Find where the given text appears and provide that cell's center as [X, Y] coordinate. 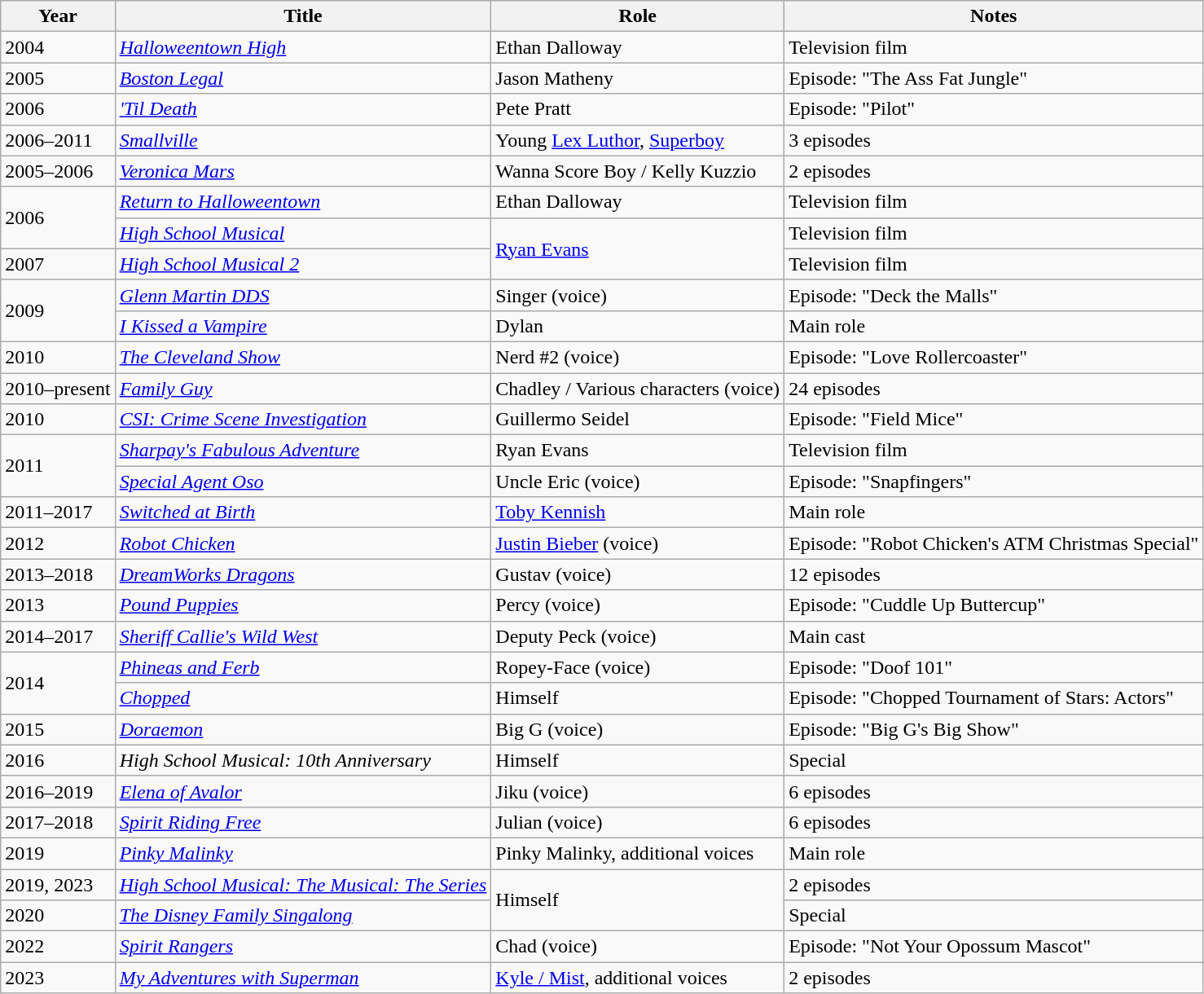
Kyle / Mist, additional voices [638, 978]
'Til Death [303, 109]
2011 [58, 466]
Halloweentown High [303, 47]
2004 [58, 47]
Episode: "Field Mice" [994, 420]
2005 [58, 78]
Spirit Rangers [303, 947]
High School Musical 2 [303, 264]
Chad (voice) [638, 947]
2019 [58, 853]
Spirit Riding Free [303, 822]
Smallville [303, 140]
The Disney Family Singalong [303, 916]
2023 [58, 978]
Pinky Malinky [303, 853]
2005–2006 [58, 171]
Jason Matheny [638, 78]
The Cleveland Show [303, 357]
Year [58, 16]
Gustav (voice) [638, 574]
2013–2018 [58, 574]
DreamWorks Dragons [303, 574]
Episode: "Not Your Opossum Mascot" [994, 947]
12 episodes [994, 574]
2015 [58, 729]
High School Musical: The Musical: The Series [303, 884]
Doraemon [303, 729]
Singer (voice) [638, 295]
Phineas and Ferb [303, 667]
2012 [58, 543]
Episode: "Cuddle Up Buttercup" [994, 605]
Episode: "Chopped Tournament of Stars: Actors" [994, 698]
Title [303, 16]
Episode: "Robot Chicken's ATM Christmas Special" [994, 543]
Veronica Mars [303, 171]
Sheriff Callie's Wild West [303, 636]
Pete Pratt [638, 109]
Pound Puppies [303, 605]
Young Lex Luthor, Superboy [638, 140]
High School Musical: 10th Anniversary [303, 760]
Deputy Peck (voice) [638, 636]
Sharpay's Fabulous Adventure [303, 451]
Episode: "Pilot" [994, 109]
Special Agent Oso [303, 482]
Main cast [994, 636]
Chopped [303, 698]
Jiku (voice) [638, 791]
Justin Bieber (voice) [638, 543]
Dylan [638, 326]
Notes [994, 16]
2016 [58, 760]
2017–2018 [58, 822]
Robot Chicken [303, 543]
High School Musical [303, 233]
Glenn Martin DDS [303, 295]
CSI: Crime Scene Investigation [303, 420]
Episode: "Doof 101" [994, 667]
2007 [58, 264]
Pinky Malinky, additional voices [638, 853]
Nerd #2 (voice) [638, 357]
Ropey-Face (voice) [638, 667]
Episode: "Deck the Malls" [994, 295]
2020 [58, 916]
Switched at Birth [303, 512]
Big G (voice) [638, 729]
Toby Kennish [638, 512]
Elena of Avalor [303, 791]
Percy (voice) [638, 605]
Episode: "Love Rollercoaster" [994, 357]
2006–2011 [58, 140]
Wanna Score Boy / Kelly Kuzzio [638, 171]
Return to Halloweentown [303, 202]
2022 [58, 947]
Uncle Eric (voice) [638, 482]
2011–2017 [58, 512]
Guillermo Seidel [638, 420]
Chadley / Various characters (voice) [638, 389]
Role [638, 16]
Episode: "The Ass Fat Jungle" [994, 78]
My Adventures with Superman [303, 978]
I Kissed a Vampire [303, 326]
Episode: "Snapfingers" [994, 482]
3 episodes [994, 140]
24 episodes [994, 389]
Episode: "Big G's Big Show" [994, 729]
2014–2017 [58, 636]
Boston Legal [303, 78]
2014 [58, 683]
2010–present [58, 389]
2013 [58, 605]
Family Guy [303, 389]
Julian (voice) [638, 822]
2009 [58, 310]
2019, 2023 [58, 884]
2016–2019 [58, 791]
